Return [x, y] of the center of cell containing provided text 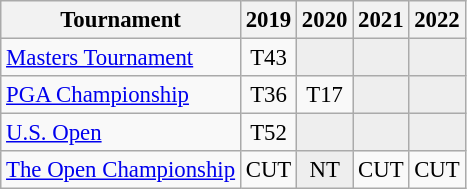
T17 [325, 95]
2021 [381, 20]
U.S. Open [121, 133]
T43 [268, 58]
2020 [325, 20]
T52 [268, 133]
Masters Tournament [121, 58]
The Open Championship [121, 170]
T36 [268, 95]
Tournament [121, 20]
2022 [437, 20]
2019 [268, 20]
PGA Championship [121, 95]
NT [325, 170]
